Output the [x, y] coordinate of the center of the cell containing the given text.  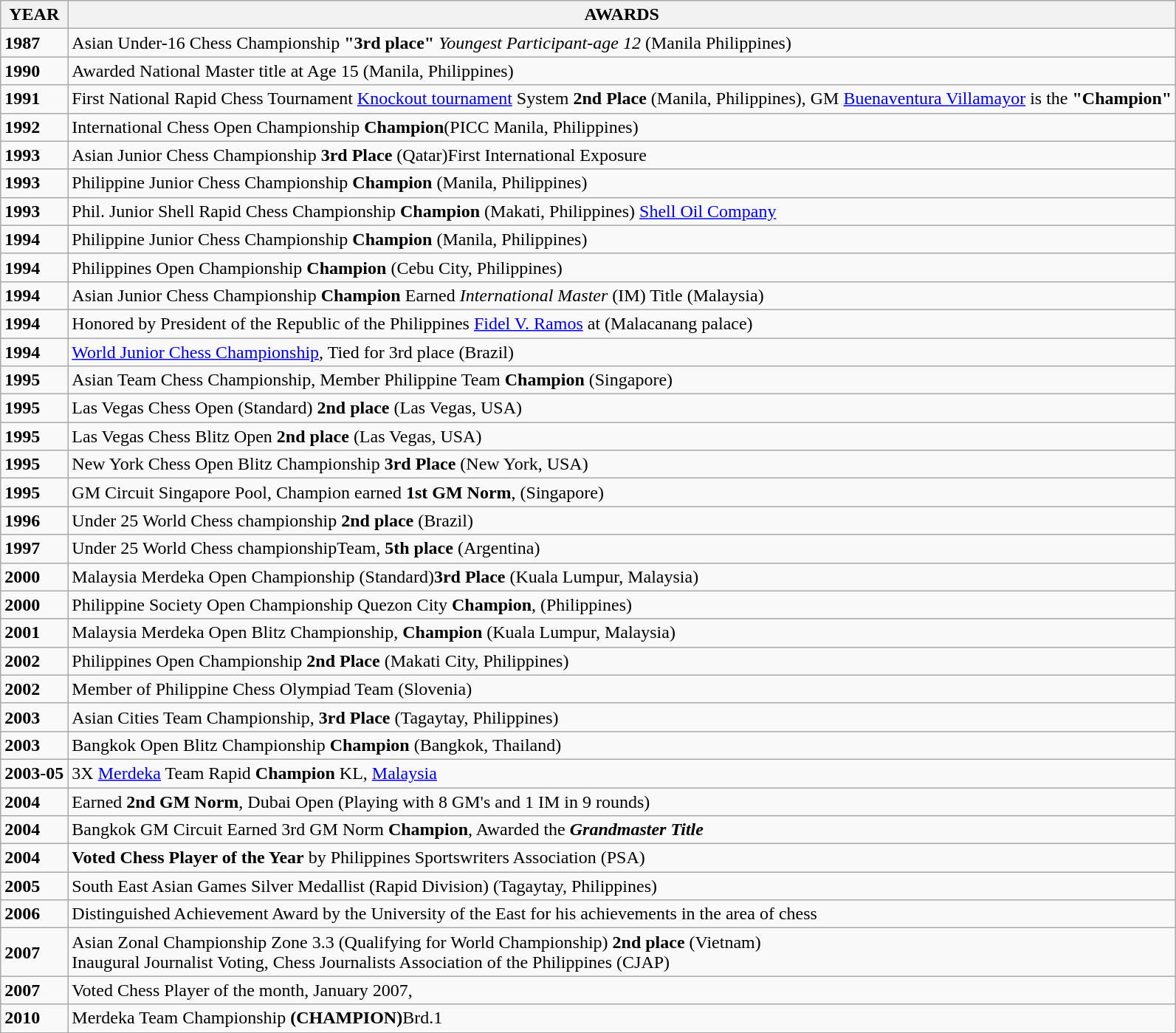
2003-05 [34, 773]
Voted Chess Player of the Year by Philippines Sportswriters Association (PSA) [622, 858]
Distinguished Achievement Award by the University of the East for his achievements in the area of chess [622, 914]
2001 [34, 633]
World Junior Chess Championship, Tied for 3rd place (Brazil) [622, 352]
Under 25 World Chess championship 2nd place (Brazil) [622, 521]
Philippines Open Championship 2nd Place (Makati City, Philippines) [622, 661]
Honored by President of the Republic of the Philippines Fidel V. Ramos at (Malacanang palace) [622, 323]
1992 [34, 127]
Malaysia Merdeka Open Championship (Standard)3rd Place (Kuala Lumpur, Malaysia) [622, 577]
Bangkok GM Circuit Earned 3rd GM Norm Champion, Awarded the Grandmaster Title [622, 830]
Member of Philippine Chess Olympiad Team (Slovenia) [622, 689]
1991 [34, 99]
2010 [34, 1018]
1987 [34, 43]
AWARDS [622, 15]
Las Vegas Chess Blitz Open 2nd place (Las Vegas, USA) [622, 436]
1996 [34, 521]
International Chess Open Championship Champion(PICC Manila, Philippines) [622, 127]
Philippine Society Open Championship Quezon City Champion, (Philippines) [622, 605]
Las Vegas Chess Open (Standard) 2nd place (Las Vegas, USA) [622, 408]
2006 [34, 914]
Malaysia Merdeka Open Blitz Championship, Champion (Kuala Lumpur, Malaysia) [622, 633]
Philippines Open Championship Champion (Cebu City, Philippines) [622, 267]
Under 25 World Chess championshipTeam, 5th place (Argentina) [622, 549]
YEAR [34, 15]
Asian Under-16 Chess Championship "3rd place" Youngest Participant-age 12 (Manila Philippines) [622, 43]
Asian Team Chess Championship, Member Philippine Team Champion (Singapore) [622, 380]
Asian Junior Chess Championship Champion Earned International Master (IM) Title (Malaysia) [622, 295]
Asian Junior Chess Championship 3rd Place (Qatar)First International Exposure [622, 155]
Merdeka Team Championship (CHAMPION)Brd.1 [622, 1018]
Voted Chess Player of the month, January 2007, [622, 990]
First National Rapid Chess Tournament Knockout tournament System 2nd Place (Manila, Philippines), GM Buenaventura Villamayor is the "Champion" [622, 99]
Phil. Junior Shell Rapid Chess Championship Champion (Makati, Philippines) Shell Oil Company [622, 211]
GM Circuit Singapore Pool, Champion earned 1st GM Norm, (Singapore) [622, 493]
1997 [34, 549]
New York Chess Open Blitz Championship 3rd Place (New York, USA) [622, 464]
1990 [34, 71]
Earned 2nd GM Norm, Dubai Open (Playing with 8 GM's and 1 IM in 9 rounds) [622, 801]
2005 [34, 886]
Asian Cities Team Championship, 3rd Place (Tagaytay, Philippines) [622, 717]
Awarded National Master title at Age 15 (Manila, Philippines) [622, 71]
South East Asian Games Silver Medallist (Rapid Division) (Tagaytay, Philippines) [622, 886]
Bangkok Open Blitz Championship Champion (Bangkok, Thailand) [622, 745]
3X Merdeka Team Rapid Champion KL, Malaysia [622, 773]
